Extract the (X, Y) coordinate from the center of the cell holding the provided text.  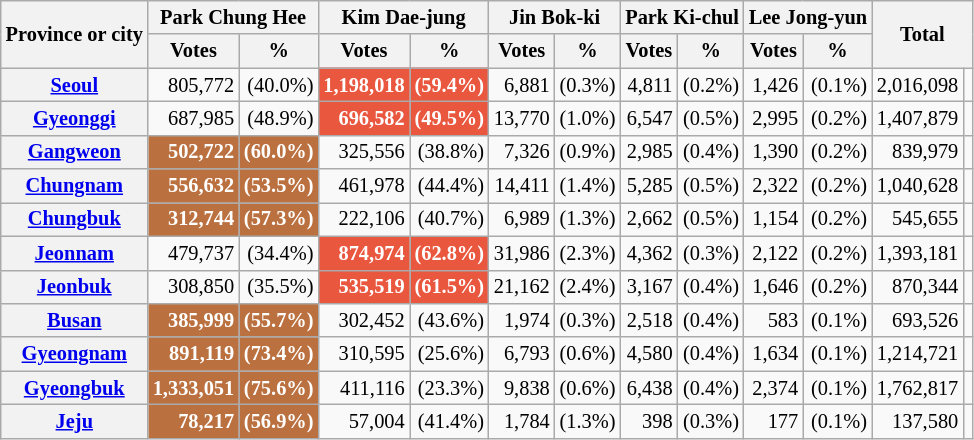
Seoul (74, 85)
6,989 (522, 219)
308,850 (194, 287)
696,582 (364, 118)
1,646 (774, 287)
(49.5%) (450, 118)
1,214,721 (918, 354)
556,632 (194, 186)
(1.0%) (588, 118)
2,374 (774, 388)
2,322 (774, 186)
2,122 (774, 253)
Total (922, 34)
Province or city (74, 34)
Jeonbuk (74, 287)
2,995 (774, 118)
(35.5%) (278, 287)
(59.4%) (450, 85)
6,793 (522, 354)
310,595 (364, 354)
870,344 (918, 287)
78,217 (194, 421)
461,978 (364, 186)
(56.9%) (278, 421)
1,040,628 (918, 186)
Jeju (74, 421)
805,772 (194, 85)
(75.6%) (278, 388)
1,784 (522, 421)
Busan (74, 320)
(0.9%) (588, 152)
1,762,817 (918, 388)
4,362 (648, 253)
693,526 (918, 320)
1,390 (774, 152)
4,811 (648, 85)
Jeonnam (74, 253)
Gyeongbuk (74, 388)
545,655 (918, 219)
Gyeonggi (74, 118)
583 (774, 320)
Park Chung Hee (234, 17)
137,580 (918, 421)
(43.6%) (450, 320)
(53.5%) (278, 186)
Chungbuk (74, 219)
Jin Bok-ki (554, 17)
874,974 (364, 253)
(25.6%) (450, 354)
1,974 (522, 320)
312,744 (194, 219)
177 (774, 421)
4,580 (648, 354)
1,426 (774, 85)
5,285 (648, 186)
13,770 (522, 118)
31,986 (522, 253)
1,154 (774, 219)
1,333,051 (194, 388)
21,162 (522, 287)
1,634 (774, 354)
(40.0%) (278, 85)
57,004 (364, 421)
325,556 (364, 152)
222,106 (364, 219)
(60.0%) (278, 152)
14,411 (522, 186)
6,881 (522, 85)
(2.4%) (588, 287)
Gangweon (74, 152)
687,985 (194, 118)
7,326 (522, 152)
(55.7%) (278, 320)
411,116 (364, 388)
(41.4%) (450, 421)
2,662 (648, 219)
385,999 (194, 320)
Gyeongnam (74, 354)
502,722 (194, 152)
(44.4%) (450, 186)
6,547 (648, 118)
2,518 (648, 320)
(57.3%) (278, 219)
535,519 (364, 287)
Lee Jong-yun (808, 17)
Chungnam (74, 186)
1,393,181 (918, 253)
3,167 (648, 287)
(61.5%) (450, 287)
(23.3%) (450, 388)
1,198,018 (364, 85)
302,452 (364, 320)
398 (648, 421)
2,985 (648, 152)
(73.4%) (278, 354)
6,438 (648, 388)
1,407,879 (918, 118)
891,119 (194, 354)
(1.4%) (588, 186)
(62.8%) (450, 253)
(40.7%) (450, 219)
479,737 (194, 253)
(2.3%) (588, 253)
(48.9%) (278, 118)
(38.8%) (450, 152)
2,016,098 (918, 85)
Kim Dae-jung (404, 17)
(34.4%) (278, 253)
839,979 (918, 152)
9,838 (522, 388)
Park Ki-chul (682, 17)
